Locate the cell with the specified text and output its (x, y) center coordinate. 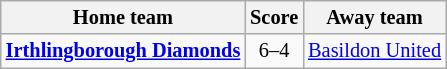
6–4 (274, 51)
Basildon United (374, 51)
Away team (374, 17)
Home team (123, 17)
Score (274, 17)
Irthlingborough Diamonds (123, 51)
